For the text-containing cell, return its midpoint in (x, y) coordinate format. 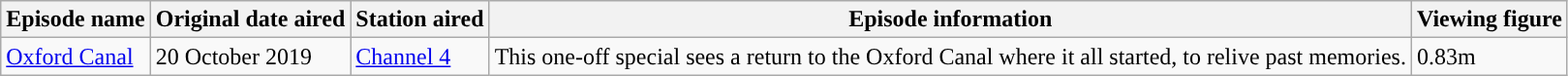
Viewing figure (1490, 19)
Oxford Canal (76, 57)
0.83m (1490, 57)
Original date aired (250, 19)
Channel 4 (420, 57)
20 October 2019 (250, 57)
Episode name (76, 19)
Station aired (420, 19)
This one-off special sees a return to the Oxford Canal where it all started, to relive past memories. (950, 57)
Episode information (950, 19)
